Identify which cell holds the provided text, then report its (x, y) central coordinate. 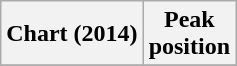
Chart (2014) (72, 34)
Peakposition (189, 34)
